Return (x, y) of the center of cell containing provided text 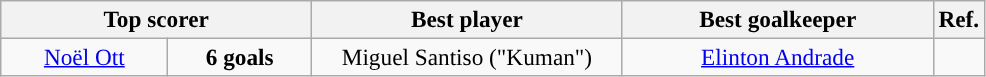
Best player (468, 19)
Ref. (958, 19)
Best goalkeeper (778, 19)
Top scorer (156, 19)
Elinton Andrade (778, 57)
Noël Ott (84, 57)
6 goals (240, 57)
Miguel Santiso ("Kuman") (468, 57)
